Output the [x, y] coordinate of the center of the cell containing the given text.  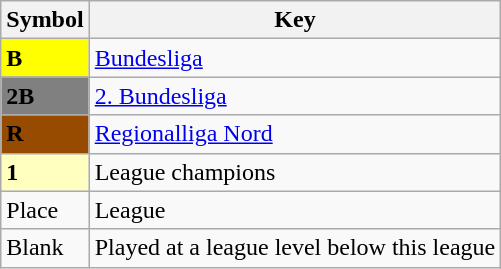
2B [45, 96]
Regionalliga Nord [295, 134]
1 [45, 172]
Place [45, 210]
R [45, 134]
Bundesliga [295, 58]
Played at a league level below this league [295, 248]
B [45, 58]
2. Bundesliga [295, 96]
Symbol [45, 20]
Key [295, 20]
League champions [295, 172]
Blank [45, 248]
League [295, 210]
